Find where the given text appears and provide that cell's center as [x, y] coordinate. 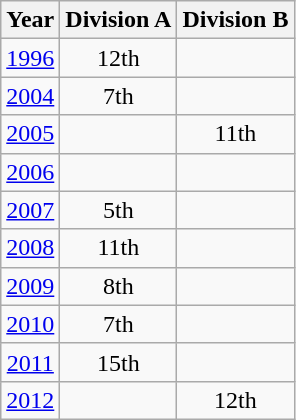
2010 [30, 324]
2011 [30, 362]
2005 [30, 134]
Division B [236, 20]
2007 [30, 210]
2012 [30, 400]
15th [118, 362]
8th [118, 286]
5th [118, 210]
2006 [30, 172]
Division A [118, 20]
2004 [30, 96]
1996 [30, 58]
Year [30, 20]
2009 [30, 286]
2008 [30, 248]
